Detect which cell encompasses the target text, then output its (X, Y) center coordinate. 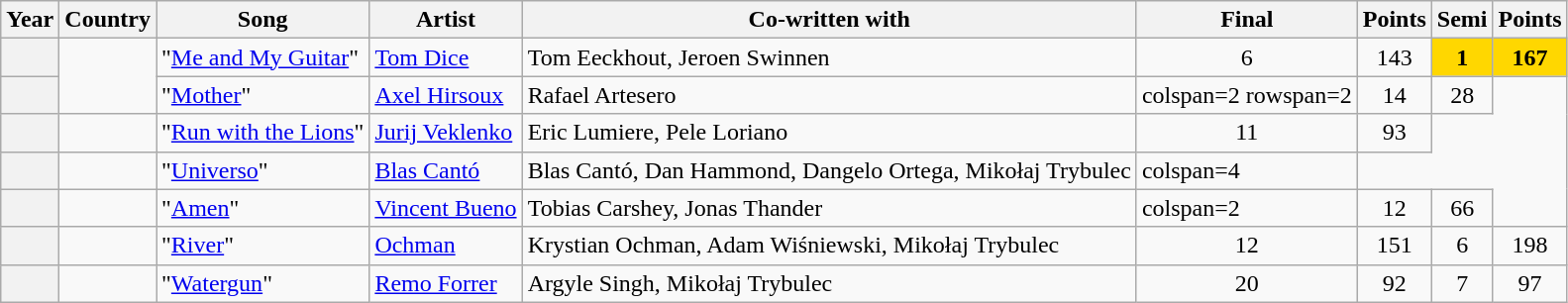
Jurij Veklenko (446, 133)
Country (108, 20)
167 (1529, 57)
14 (1395, 95)
Vincent Bueno (446, 208)
Krystian Ochman, Adam Wiśniewski, Mikołaj Trybulec (829, 246)
20 (1246, 283)
Co-written with (829, 20)
Rafael Artesero (829, 95)
Eric Lumiere, Pele Loriano (829, 133)
Song (263, 20)
"Me and My Guitar" (263, 57)
Axel Hirsoux (446, 95)
Argyle Singh, Mikołaj Trybulec (829, 283)
Blas Cantó, Dan Hammond, Dangelo Ortega, Mikołaj Trybulec (829, 170)
colspan=4 (1246, 170)
Blas Cantó (446, 170)
Final (1246, 20)
92 (1395, 283)
Semi (1462, 20)
"Mother" (263, 95)
Ochman (446, 246)
151 (1395, 246)
Tobias Carshey, Jonas Thander (829, 208)
"Watergun" (263, 283)
11 (1246, 133)
1 (1462, 57)
"River" (263, 246)
Year (30, 20)
28 (1462, 95)
Tom Dice (446, 57)
93 (1395, 133)
"Amen" (263, 208)
"Universo" (263, 170)
colspan=2 rowspan=2 (1246, 95)
143 (1395, 57)
Remo Forrer (446, 283)
97 (1529, 283)
colspan=2 (1246, 208)
"Run with the Lions" (263, 133)
Artist (446, 20)
198 (1529, 246)
7 (1462, 283)
66 (1462, 208)
Tom Eeckhout, Jeroen Swinnen (829, 57)
